Identify which cell holds the provided text, then report its (x, y) central coordinate. 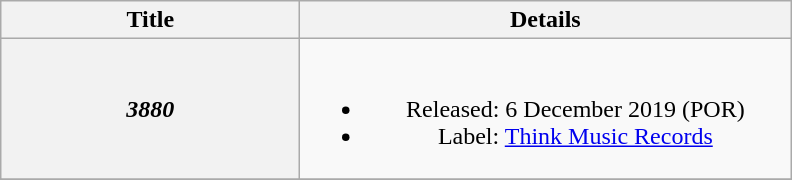
3880 (150, 109)
Title (150, 20)
Released: 6 December 2019 (POR)Label: Think Music Records (546, 109)
Details (546, 20)
